From the cell containing the given text, extract its center point as (X, Y) coordinate. 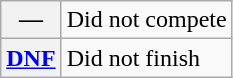
Did not finish (146, 58)
DNF (31, 58)
Did not compete (146, 20)
— (31, 20)
